Return the [x, y] coordinate for the center point of the cell that contains the specified text.  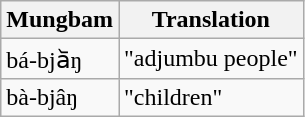
"children" [210, 97]
bá-bja᷅ŋ [60, 59]
"adjumbu people" [210, 59]
bà-bjâŋ [60, 97]
Mungbam [60, 20]
Translation [210, 20]
